Capture the cell that displays the provided text and extract its (x, y) central coordinate. 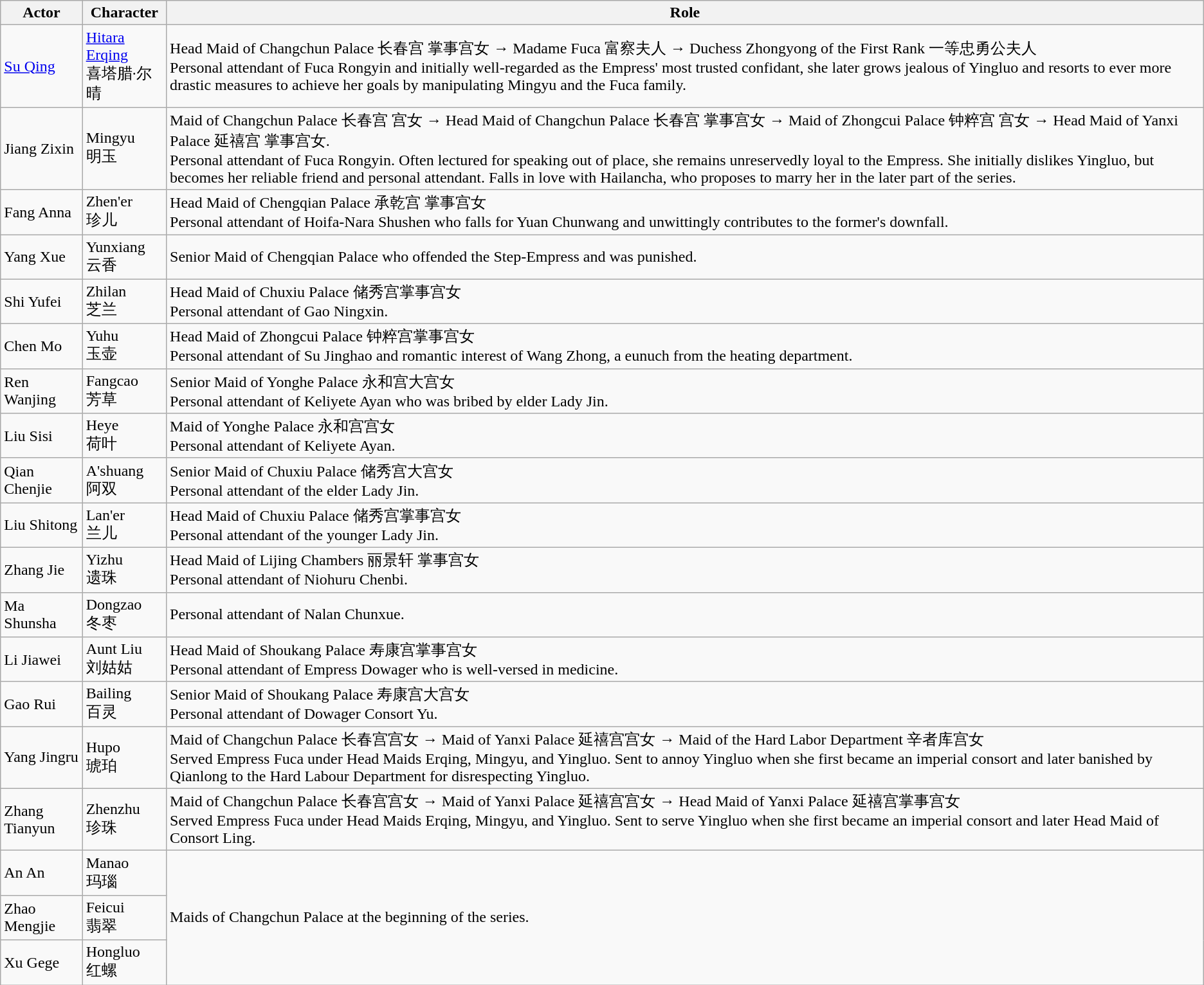
Head Maid of Chuxiu Palace 储秀宫掌事宫女Personal attendant of Gao Ningxin. (686, 302)
Ren Wanjing (41, 391)
Zhang Tianyun (41, 819)
Head Maid of Lijing Chambers 丽景轩 掌事宫女Personal attendant of Niohuru Chenbi. (686, 570)
Hupo琥珀 (124, 757)
Manao玛瑙 (124, 873)
Mingyu明玉 (124, 149)
Bailing百灵 (124, 704)
Zhen'er珍儿 (124, 212)
Personal attendant of Nalan Chunxue. (686, 615)
Character (124, 13)
Heye荷叶 (124, 436)
Ma Shunsha (41, 615)
Hongluo红螺 (124, 962)
Head Maid of Zhongcui Palace 钟粹宫掌事宫女Personal attendant of Su Jinghao and romantic interest of Wang Zhong, a eunuch from the heating department. (686, 347)
Dongzao冬枣 (124, 615)
Lan'er兰儿 (124, 525)
Zhang Jie (41, 570)
Maid of Yonghe Palace 永和宫宫女Personal attendant of Keliyete Ayan. (686, 436)
Aunt Liu刘姑姑 (124, 660)
Senior Maid of Chengqian Palace who offended the Step-Empress and was punished. (686, 257)
Liu Shitong (41, 525)
Fangcao芳草 (124, 391)
An An (41, 873)
Yuhu玉壶 (124, 347)
Senior Maid of Shoukang Palace 寿康宫大宫女Personal attendant of Dowager Consort Yu. (686, 704)
Zhilan芝兰 (124, 302)
Yunxiang云香 (124, 257)
Yang Xue (41, 257)
Shi Yufei (41, 302)
Feicui翡翠 (124, 917)
Qian Chenjie (41, 480)
A'shuang阿双 (124, 480)
Liu Sisi (41, 436)
Role (686, 13)
Su Qing (41, 66)
Zhao Mengjie (41, 917)
Yang Jingru (41, 757)
Senior Maid of Yonghe Palace 永和宫大宫女Personal attendant of Keliyete Ayan who was bribed by elder Lady Jin. (686, 391)
Li Jiawei (41, 660)
Xu Gege (41, 962)
Head Maid of Shoukang Palace 寿康宫掌事宫女Personal attendant of Empress Dowager who is well-versed in medicine. (686, 660)
Hitara Erqing喜塔腊·尔晴 (124, 66)
Chen Mo (41, 347)
Gao Rui (41, 704)
Yizhu遗珠 (124, 570)
Senior Maid of Chuxiu Palace 储秀宫大宫女Personal attendant of the elder Lady Jin. (686, 480)
Maids of Changchun Palace at the beginning of the series. (686, 918)
Fang Anna (41, 212)
Actor (41, 13)
Head Maid of Chuxiu Palace 储秀宫掌事宫女Personal attendant of the younger Lady Jin. (686, 525)
Jiang Zixin (41, 149)
Zhenzhu珍珠 (124, 819)
